Scan for the cell matching the given text and deliver its [X, Y] coordinate at center. 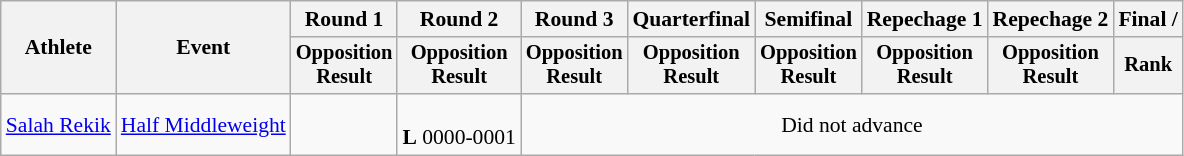
Rank [1148, 66]
Round 1 [344, 19]
Event [204, 48]
Semifinal [808, 19]
Repechage 1 [925, 19]
Repechage 2 [1051, 19]
Salah Rekik [58, 124]
Athlete [58, 48]
L 0000-0001 [458, 124]
Did not advance [852, 124]
Quarterfinal [691, 19]
Round 2 [458, 19]
Round 3 [574, 19]
Final / [1148, 19]
Half Middleweight [204, 124]
